For the text-containing cell, return its midpoint in [x, y] coordinate format. 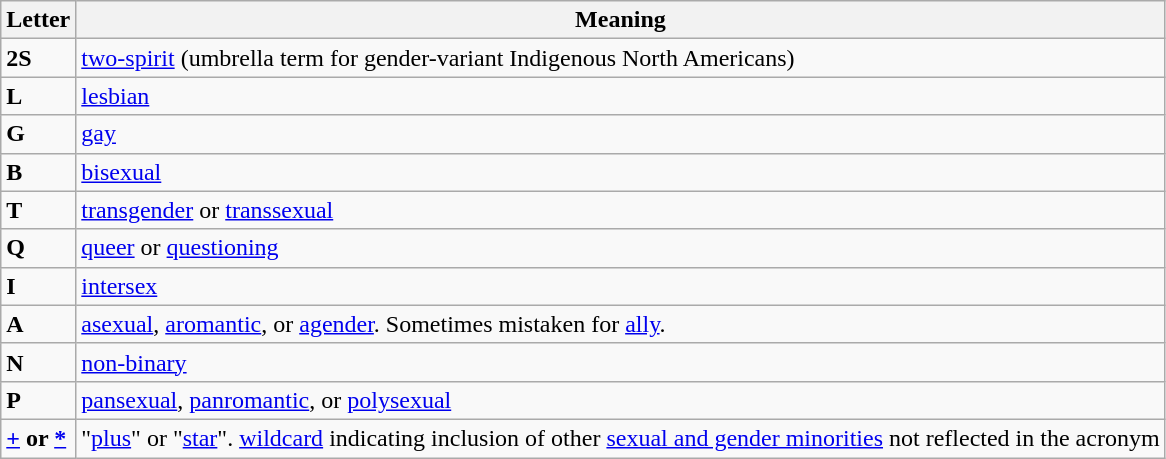
two-spirit (umbrella term for gender-variant Indigenous North Americans) [620, 58]
L [38, 96]
T [38, 210]
lesbian [620, 96]
Letter [38, 20]
pansexual, panromantic, or polysexual [620, 400]
I [38, 286]
A [38, 324]
Meaning [620, 20]
"plus" or "star". wildcard indicating inclusion of other sexual and gender minorities not reflected in the acronym [620, 438]
bisexual [620, 172]
N [38, 362]
gay [620, 134]
2S [38, 58]
asexual, aromantic, or agender. Sometimes mistaken for ally. [620, 324]
B [38, 172]
+ or * [38, 438]
Q [38, 248]
G [38, 134]
queer or questioning [620, 248]
intersex [620, 286]
transgender or transsexual [620, 210]
P [38, 400]
non-binary [620, 362]
